Pinpoint the cell where the given text exists, returning its (x, y) midpoint coordinate. 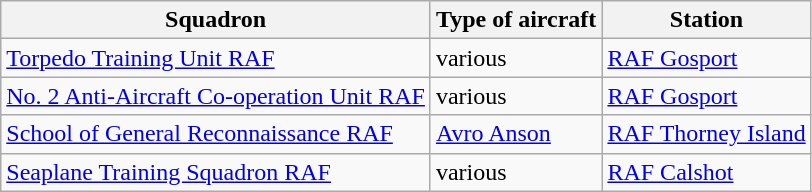
Torpedo Training Unit RAF (216, 58)
School of General Reconnaissance RAF (216, 134)
Squadron (216, 20)
Type of aircraft (516, 20)
RAF Thorney Island (706, 134)
No. 2 Anti-Aircraft Co-operation Unit RAF (216, 96)
Seaplane Training Squadron RAF (216, 172)
Avro Anson (516, 134)
Station (706, 20)
RAF Calshot (706, 172)
